Scan for the cell matching the given text and deliver its [x, y] coordinate at center. 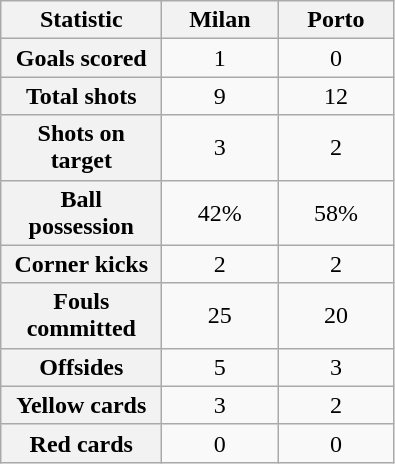
Statistic [82, 20]
58% [336, 212]
1 [220, 58]
20 [336, 316]
Red cards [82, 443]
Total shots [82, 96]
5 [220, 367]
Milan [220, 20]
Porto [336, 20]
9 [220, 96]
Ball possession [82, 212]
Shots on target [82, 148]
Yellow cards [82, 405]
Fouls committed [82, 316]
Offsides [82, 367]
Goals scored [82, 58]
42% [220, 212]
Corner kicks [82, 264]
25 [220, 316]
12 [336, 96]
